Output the [x, y] coordinate of the center of the cell containing the given text.  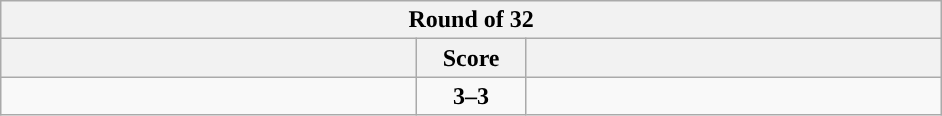
Round of 32 [472, 20]
3–3 [472, 96]
Score [472, 58]
